Return the [x, y] coordinate for the center point of the cell that contains the specified text.  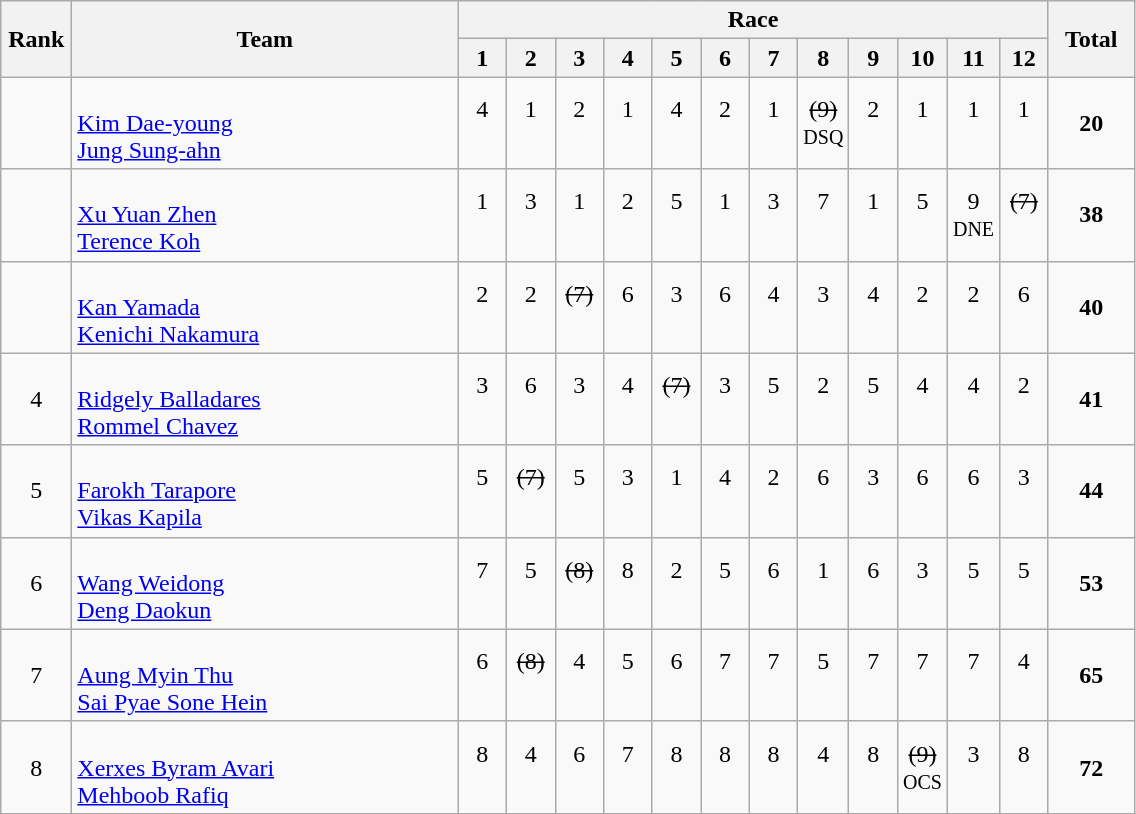
11 [973, 58]
53 [1091, 583]
72 [1091, 767]
20 [1091, 123]
Farokh TaraporeVikas Kapila [265, 491]
38 [1091, 215]
Kim Dae-youngJung Sung-ahn [265, 123]
Aung Myin ThuSai Pyae Sone Hein [265, 675]
40 [1091, 307]
Xu Yuan ZhenTerence Koh [265, 215]
Xerxes Byram AvariMehboob Rafiq [265, 767]
Rank [36, 39]
Total [1091, 39]
44 [1091, 491]
9DNE [973, 215]
Ridgely BalladaresRommel Chavez [265, 399]
(9)DSQ [824, 123]
Kan YamadaKenichi Nakamura [265, 307]
Wang WeidongDeng Daokun [265, 583]
10 [922, 58]
Race [753, 20]
(9)OCS [922, 767]
65 [1091, 675]
Team [265, 39]
12 [1024, 58]
41 [1091, 399]
9 [874, 58]
